Search for the cell housing the specified text and yield its [X, Y] center coordinate. 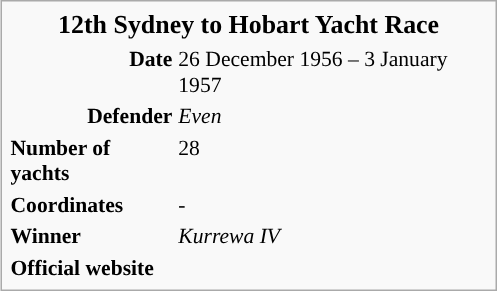
Kurrewa IV [332, 236]
26 December 1956 – 3 January 1957 [332, 72]
12th Sydney to Hobart Yacht Race [248, 26]
Defender [92, 116]
Winner [92, 236]
- [332, 204]
Number of yachts [92, 160]
Even [332, 116]
Date [92, 72]
Coordinates [92, 204]
28 [332, 160]
Official website [92, 267]
